Find where the given text appears and provide that cell's center as [X, Y] coordinate. 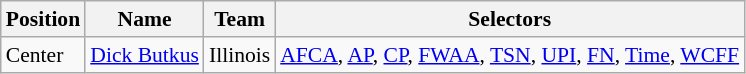
Position [43, 19]
Illinois [240, 55]
AFCA, AP, CP, FWAA, TSN, UPI, FN, Time, WCFF [510, 55]
Name [144, 19]
Team [240, 19]
Center [43, 55]
Selectors [510, 19]
Dick Butkus [144, 55]
